Determine the (X, Y) coordinate at the center of the cell enclosing the given text.  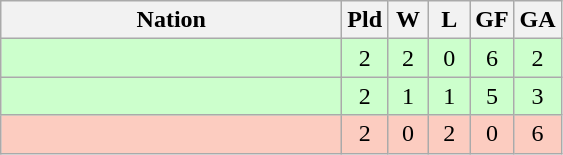
W (408, 20)
5 (492, 96)
3 (538, 96)
GF (492, 20)
GA (538, 20)
L (450, 20)
Nation (172, 20)
Pld (365, 20)
